From the cell containing the given text, extract its center point as [x, y] coordinate. 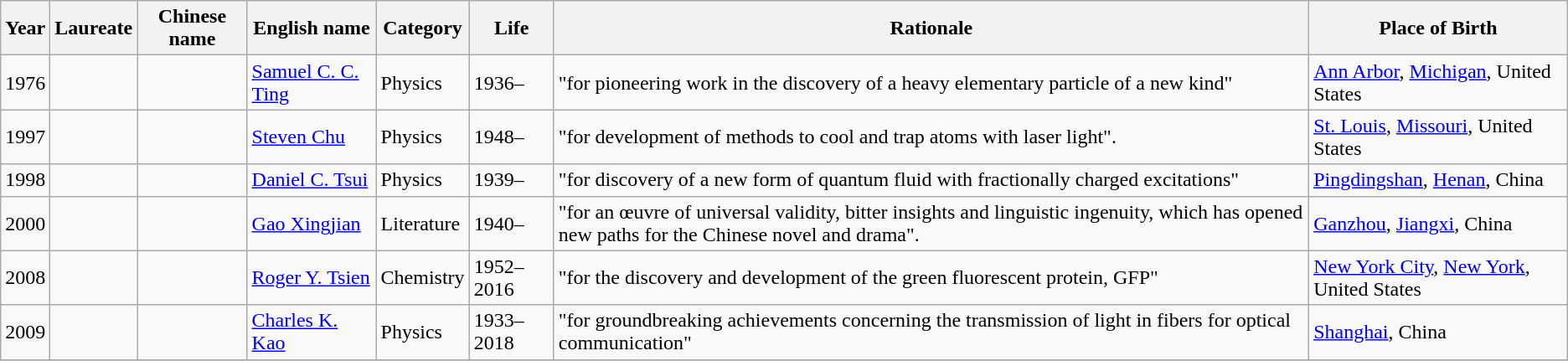
1952–2016 [511, 278]
Pingdingshan, Henan, China [1439, 180]
New York City, New York, United States [1439, 278]
Chemistry [422, 278]
1997 [25, 137]
Steven Chu [312, 137]
1940– [511, 223]
English name [312, 28]
1939– [511, 180]
1933–2018 [511, 332]
"for discovery of a new form of quantum fluid with fractionally charged excitations" [931, 180]
"for an œuvre of universal validity, bitter insights and linguistic ingenuity, which has opened new paths for the Chinese novel and drama". [931, 223]
1998 [25, 180]
Year [25, 28]
"for the discovery and development of the green fluorescent protein, GFP" [931, 278]
Chinese name [193, 28]
Samuel C. C. Ting [312, 82]
Place of Birth [1439, 28]
1948– [511, 137]
"for pioneering work in the discovery of a heavy elementary particle of a new kind" [931, 82]
1936– [511, 82]
Rationale [931, 28]
St. Louis, Missouri, United States [1439, 137]
Laureate [94, 28]
2000 [25, 223]
Life [511, 28]
Ann Arbor, Michigan, United States [1439, 82]
Category [422, 28]
"for development of methods to cool and trap atoms with laser light". [931, 137]
Shanghai, China [1439, 332]
Daniel C. Tsui [312, 180]
Charles K. Kao [312, 332]
Gao Xingjian [312, 223]
Ganzhou, Jiangxi, China [1439, 223]
Roger Y. Tsien [312, 278]
2008 [25, 278]
Literature [422, 223]
1976 [25, 82]
2009 [25, 332]
"for groundbreaking achievements concerning the transmission of light in fibers for optical communication" [931, 332]
